For the text-containing cell, return its midpoint in [x, y] coordinate format. 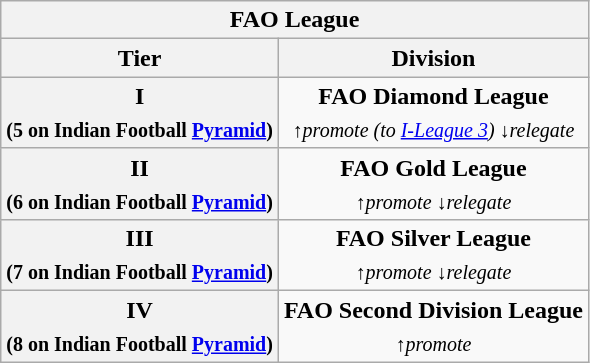
IV(8 on Indian Football Pyramid) [140, 326]
FAO Diamond League↑promote (to I-League 3) ↓relegate [433, 112]
FAO League [295, 20]
Tier [140, 58]
FAO Silver League↑promote ↓relegate [433, 256]
FAO Gold League↑promote ↓relegate [433, 184]
Division [433, 58]
FAO Second Division League↑promote [433, 326]
I(5 on Indian Football Pyramid) [140, 112]
III(7 on Indian Football Pyramid) [140, 256]
II(6 on Indian Football Pyramid) [140, 184]
